For the text-containing cell, return its midpoint in [X, Y] coordinate format. 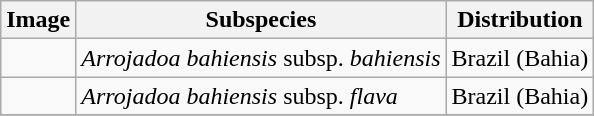
Subspecies [261, 20]
Arrojadoa bahiensis subsp. bahiensis [261, 58]
Image [38, 20]
Arrojadoa bahiensis subsp. flava [261, 96]
Distribution [520, 20]
